Detect which cell encompasses the target text, then output its [X, Y] center coordinate. 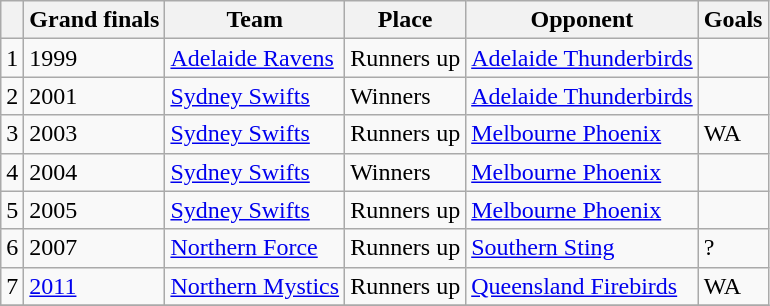
Southern Sting [582, 248]
7 [12, 286]
2004 [94, 172]
1 [12, 58]
Opponent [582, 20]
2011 [94, 286]
Grand finals [94, 20]
Team [255, 20]
2 [12, 96]
Queensland Firebirds [582, 286]
Goals [733, 20]
2003 [94, 134]
4 [12, 172]
Northern Force [255, 248]
1999 [94, 58]
? [733, 248]
Northern Mystics [255, 286]
Place [406, 20]
6 [12, 248]
2001 [94, 96]
2007 [94, 248]
2005 [94, 210]
Adelaide Ravens [255, 58]
3 [12, 134]
5 [12, 210]
